Scan for the cell matching the given text and deliver its [x, y] coordinate at center. 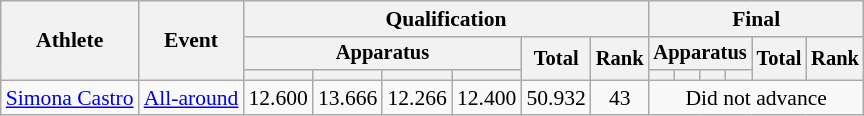
12.600 [278, 98]
Event [192, 40]
Qualification [446, 19]
Did not advance [756, 98]
12.266 [416, 98]
Simona Castro [70, 98]
All-around [192, 98]
12.400 [486, 98]
50.932 [556, 98]
Final [756, 19]
Athlete [70, 40]
13.666 [348, 98]
43 [620, 98]
